Detect which cell encompasses the target text, then output its (X, Y) center coordinate. 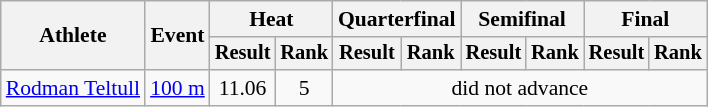
100 m (178, 88)
Heat (272, 19)
Semifinal (522, 19)
Final (646, 19)
5 (304, 88)
did not advance (520, 88)
Event (178, 36)
Athlete (73, 36)
11.06 (243, 88)
Quarterfinal (397, 19)
Rodman Teltull (73, 88)
